Pinpoint the cell where the given text exists, returning its [X, Y] midpoint coordinate. 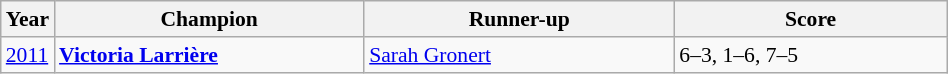
Year [28, 19]
2011 [28, 55]
6–3, 1–6, 7–5 [810, 55]
Score [810, 19]
Victoria Larrière [209, 55]
Runner-up [519, 19]
Sarah Gronert [519, 55]
Champion [209, 19]
